Identify which cell holds the provided text, then report its (X, Y) central coordinate. 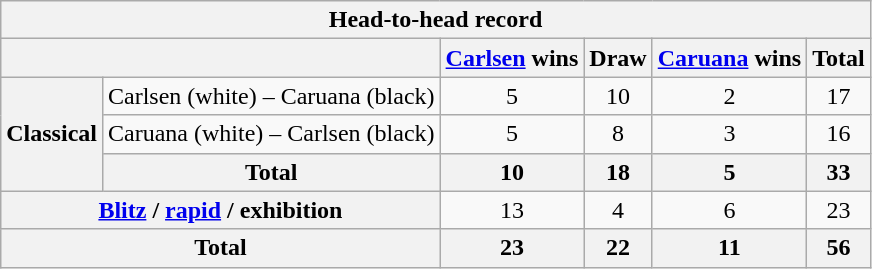
Blitz / rapid / exhibition (220, 210)
17 (839, 96)
Draw (618, 58)
6 (729, 210)
2 (729, 96)
4 (618, 210)
11 (729, 248)
Head-to-head record (436, 20)
16 (839, 134)
8 (618, 134)
Carlsen wins (512, 58)
33 (839, 172)
Carlsen (white) – Caruana (black) (271, 96)
22 (618, 248)
3 (729, 134)
Classical (52, 134)
13 (512, 210)
56 (839, 248)
18 (618, 172)
Caruana wins (729, 58)
Caruana (white) – Carlsen (black) (271, 134)
